Determine the (x, y) coordinate at the center of the cell enclosing the given text.  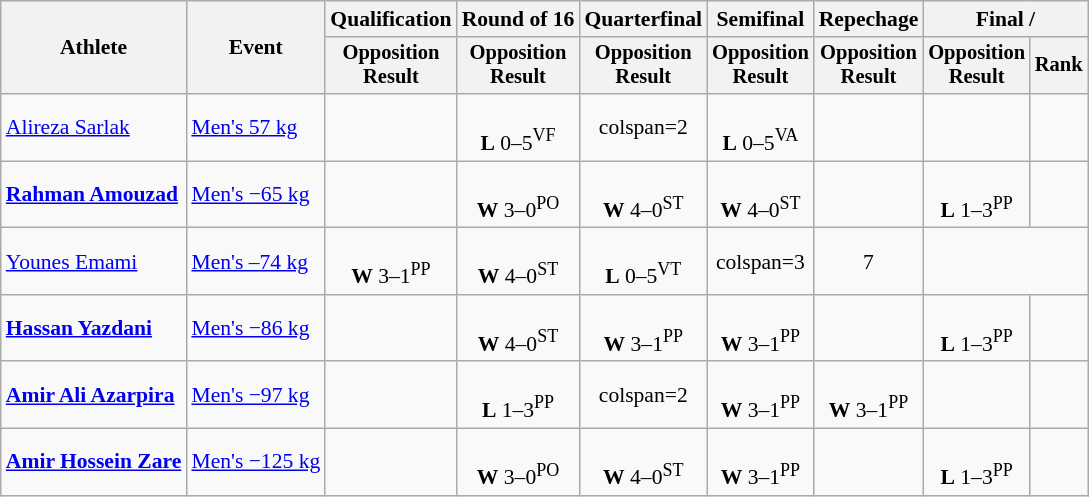
Younes Emami (94, 262)
Rank (1059, 66)
L 0–5VF (518, 128)
Qualification (390, 19)
Men's −86 kg (256, 328)
Men's 57 kg (256, 128)
Athlete (94, 48)
L 0–5VA (760, 128)
Hassan Yazdani (94, 328)
Rahman Amouzad (94, 194)
Men's −97 kg (256, 396)
Men's −125 kg (256, 462)
Alireza Sarlak (94, 128)
Repechage (869, 19)
Semifinal (760, 19)
Amir Ali Azarpira (94, 396)
Final / (1005, 19)
colspan=3 (760, 262)
Men's −65 kg (256, 194)
Men's –74 kg (256, 262)
Round of 16 (518, 19)
Event (256, 48)
Amir Hossein Zare (94, 462)
7 (869, 262)
L 0–5VT (643, 262)
Quarterfinal (643, 19)
